Return [x, y] of the center of cell containing provided text 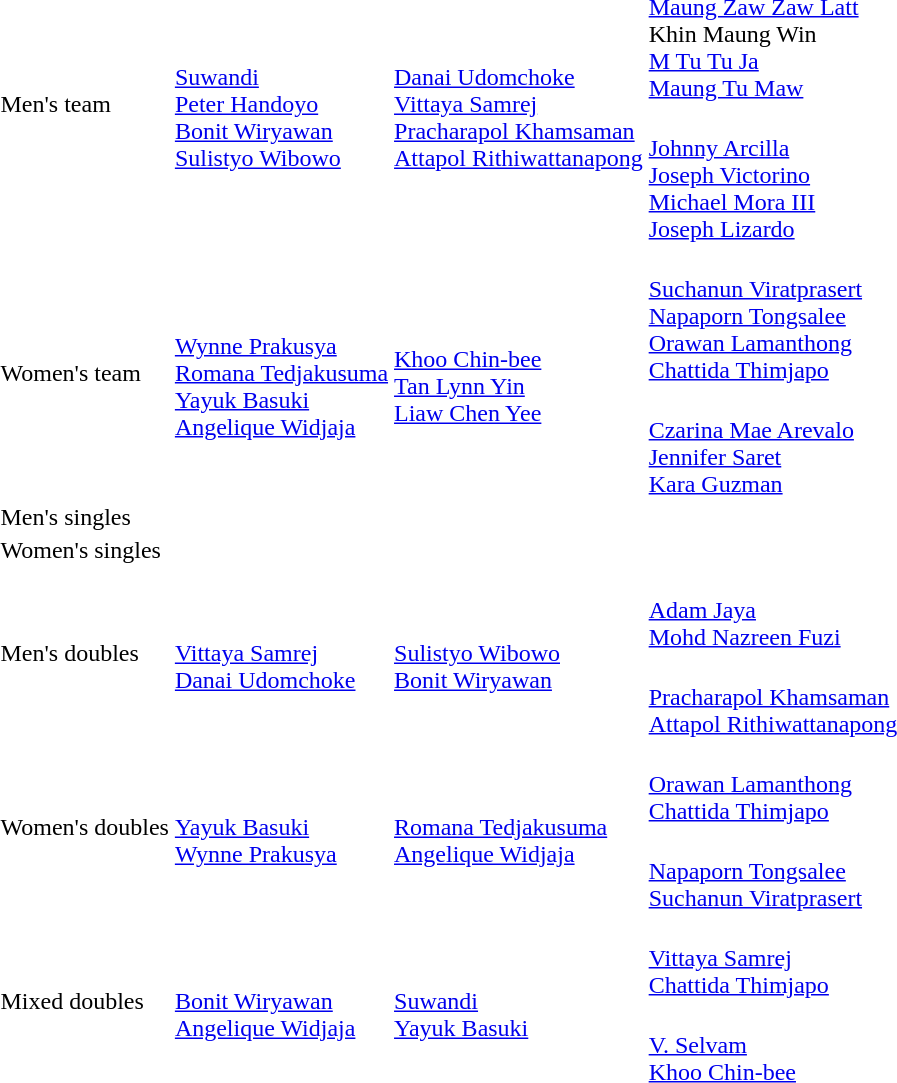
Khoo Chin-bee Tan Lynn Yin Liaw Chen Yee [519, 373]
Yayuk Basuki Wynne Prakusya [281, 828]
Wynne Prakusya Romana Tedjakusuma Yayuk Basuki Angelique Widjaja [281, 373]
Sulistyo Wibowo Bonit Wiryawan [519, 654]
Romana Tedjakusuma Angelique Widjaja [519, 828]
Vittaya Samrej Danai Udomchoke [281, 654]
